From the cell containing the given text, extract its center point as [x, y] coordinate. 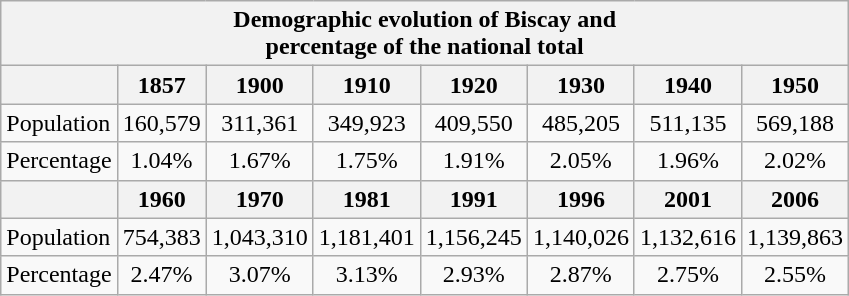
1,181,401 [366, 237]
2.75% [688, 275]
3.13% [366, 275]
2006 [794, 199]
569,188 [794, 123]
1,156,245 [474, 237]
409,550 [474, 123]
311,361 [260, 123]
1991 [474, 199]
1910 [366, 85]
1.75% [366, 161]
2.02% [794, 161]
1.04% [162, 161]
2.93% [474, 275]
2.55% [794, 275]
2.05% [580, 161]
511,135 [688, 123]
Demographic evolution of Biscay andpercentage of the national total [425, 34]
2001 [688, 199]
754,383 [162, 237]
1970 [260, 199]
485,205 [580, 123]
3.07% [260, 275]
1,140,026 [580, 237]
1930 [580, 85]
1,139,863 [794, 237]
1960 [162, 199]
349,923 [366, 123]
2.47% [162, 275]
1900 [260, 85]
1857 [162, 85]
1996 [580, 199]
1950 [794, 85]
1981 [366, 199]
160,579 [162, 123]
1920 [474, 85]
1940 [688, 85]
2.87% [580, 275]
1,132,616 [688, 237]
1.96% [688, 161]
1.67% [260, 161]
1.91% [474, 161]
1,043,310 [260, 237]
